For the text-containing cell, return its midpoint in (X, Y) coordinate format. 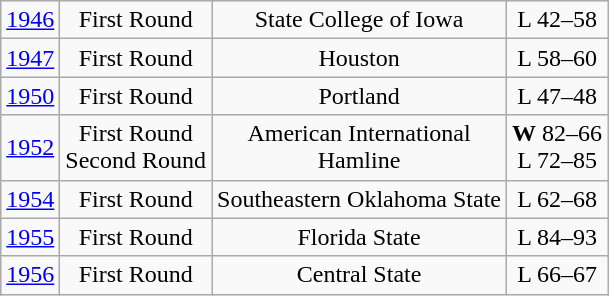
Portland (360, 96)
L 47–48 (558, 96)
1946 (30, 20)
L 66–67 (558, 275)
Southeastern Oklahoma State (360, 199)
1954 (30, 199)
1956 (30, 275)
Florida State (360, 237)
State College of Iowa (360, 20)
1950 (30, 96)
Houston (360, 58)
1955 (30, 237)
L 42–58 (558, 20)
1952 (30, 148)
First RoundSecond Round (136, 148)
1947 (30, 58)
L 84–93 (558, 237)
L 58–60 (558, 58)
American InternationalHamline (360, 148)
W 82–66L 72–85 (558, 148)
Central State (360, 275)
L 62–68 (558, 199)
